Return [x, y] of the center of cell containing provided text 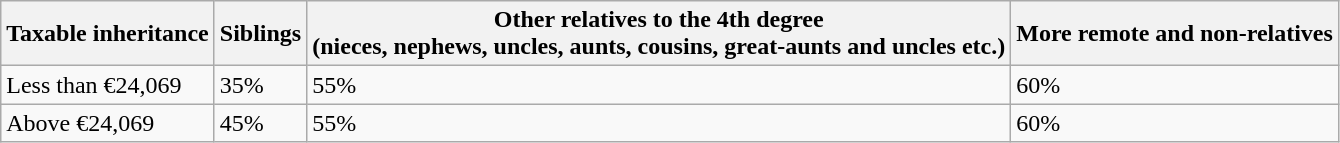
Siblings [260, 34]
35% [260, 85]
Other relatives to the 4th degree(nieces, nephews, uncles, aunts, cousins, great-aunts and uncles etc.) [659, 34]
More remote and non-relatives [1175, 34]
Less than €24,069 [108, 85]
Taxable inheritance [108, 34]
Above €24,069 [108, 123]
45% [260, 123]
